Extract the [X, Y] coordinate from the center of the cell holding the provided text.  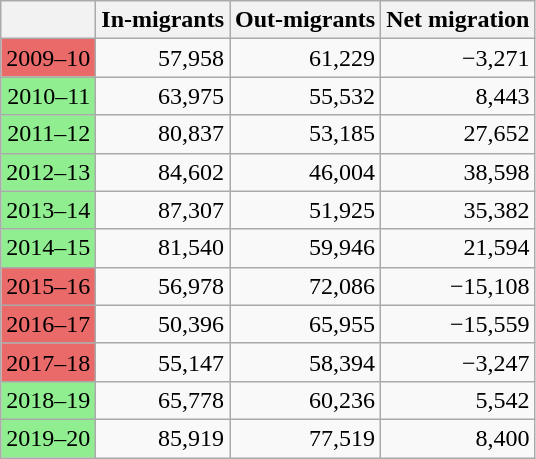
50,396 [163, 324]
46,004 [306, 172]
84,602 [163, 172]
In-migrants [163, 20]
80,837 [163, 134]
57,958 [163, 58]
−3,247 [458, 362]
53,185 [306, 134]
65,778 [163, 400]
Out-migrants [306, 20]
2016–17 [48, 324]
60,236 [306, 400]
2011–12 [48, 134]
38,598 [458, 172]
5,542 [458, 400]
56,978 [163, 286]
2017–18 [48, 362]
2012–13 [48, 172]
87,307 [163, 210]
65,955 [306, 324]
59,946 [306, 248]
8,400 [458, 438]
85,919 [163, 438]
Net migration [458, 20]
55,532 [306, 96]
2019–20 [48, 438]
35,382 [458, 210]
55,147 [163, 362]
77,519 [306, 438]
2014–15 [48, 248]
81,540 [163, 248]
2018–19 [48, 400]
2010–11 [48, 96]
−3,271 [458, 58]
27,652 [458, 134]
−15,559 [458, 324]
58,394 [306, 362]
61,229 [306, 58]
21,594 [458, 248]
8,443 [458, 96]
2013–14 [48, 210]
−15,108 [458, 286]
51,925 [306, 210]
2015–16 [48, 286]
63,975 [163, 96]
72,086 [306, 286]
2009–10 [48, 58]
